Detect which cell encompasses the target text, then output its [X, Y] center coordinate. 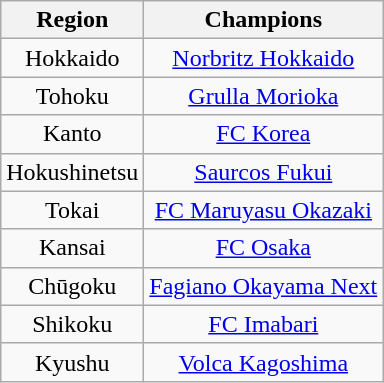
FC Korea [264, 134]
FC Imabari [264, 324]
Tohoku [72, 96]
Volca Kagoshima [264, 362]
FC Maruyasu Okazaki [264, 210]
Norbritz Hokkaido [264, 58]
Grulla Morioka [264, 96]
Hokkaido [72, 58]
Kanto [72, 134]
Tokai [72, 210]
Saurcos Fukui [264, 172]
Shikoku [72, 324]
FC Osaka [264, 248]
Champions [264, 20]
Fagiano Okayama Next [264, 286]
Kansai [72, 248]
Kyushu [72, 362]
Hokushinetsu [72, 172]
Region [72, 20]
Chūgoku [72, 286]
